Return the (x, y) coordinate for the center point of the cell that contains the specified text.  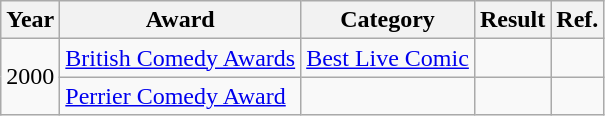
Ref. (578, 20)
Perrier Comedy Award (180, 96)
Result (512, 20)
British Comedy Awards (180, 58)
Best Live Comic (388, 58)
Award (180, 20)
Year (30, 20)
Category (388, 20)
2000 (30, 77)
